Provide the [x, y] coordinate of the cell's center where the given text is located.  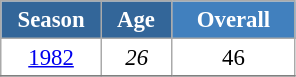
26 [136, 58]
Age [136, 20]
Overall [234, 20]
Season [52, 20]
1982 [52, 58]
46 [234, 58]
